Return the [x, y] coordinate for the center point of the cell that contains the specified text.  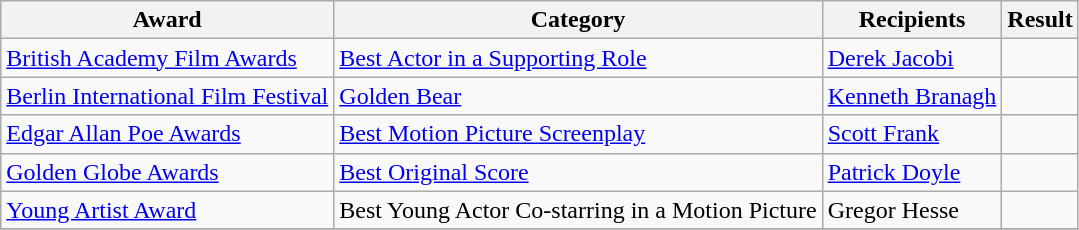
Best Actor in a Supporting Role [578, 58]
Best Motion Picture Screenplay [578, 134]
Derek Jacobi [912, 58]
Recipients [912, 20]
Kenneth Branagh [912, 96]
Scott Frank [912, 134]
Golden Globe Awards [168, 172]
British Academy Film Awards [168, 58]
Patrick Doyle [912, 172]
Berlin International Film Festival [168, 96]
Best Original Score [578, 172]
Best Young Actor Co-starring in a Motion Picture [578, 210]
Gregor Hesse [912, 210]
Category [578, 20]
Golden Bear [578, 96]
Young Artist Award [168, 210]
Edgar Allan Poe Awards [168, 134]
Award [168, 20]
Result [1040, 20]
